Find where the given text appears and provide that cell's center as (x, y) coordinate. 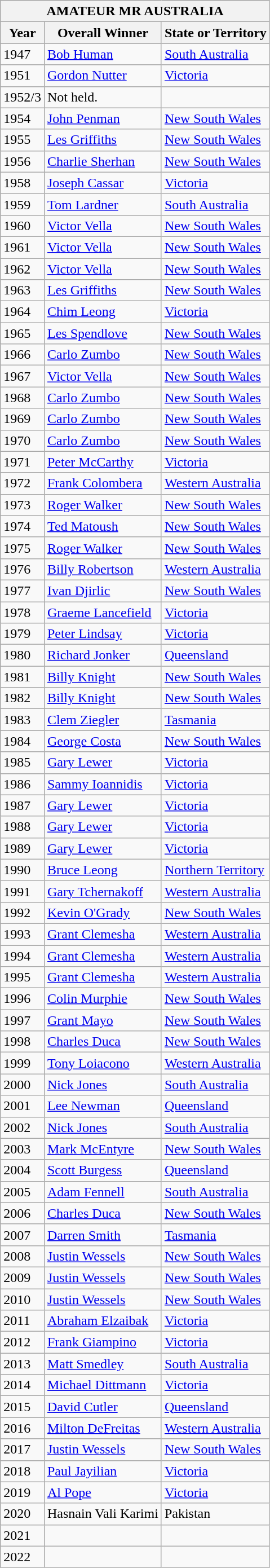
Pakistan (215, 1514)
1966 (23, 355)
Peter Lindsay (103, 634)
2021 (23, 1535)
1997 (23, 1020)
1956 (23, 161)
2010 (23, 1299)
Gordon Nutter (103, 76)
Northern Territory (215, 870)
1978 (23, 612)
2000 (23, 1085)
Ivan Djirlic (103, 591)
Frank Giampino (103, 1342)
2006 (23, 1213)
AMATEUR MR AUSTRALIA (135, 11)
1975 (23, 548)
Adam Fennell (103, 1192)
Clem Ziegler (103, 720)
David Cutler (103, 1407)
Tony Loiacono (103, 1063)
1981 (23, 677)
1955 (23, 140)
2022 (23, 1557)
1996 (23, 999)
1985 (23, 763)
1972 (23, 483)
1994 (23, 956)
Kevin O'Grady (103, 913)
1973 (23, 505)
1969 (23, 419)
2016 (23, 1428)
John Penman (103, 118)
Not held. (103, 97)
Al Pope (103, 1492)
Chim Leong (103, 312)
Ted Matoush (103, 526)
2011 (23, 1321)
2003 (23, 1149)
Scott Burgess (103, 1170)
1993 (23, 934)
Bob Human (103, 54)
1951 (23, 76)
Michael Dittmann (103, 1385)
2007 (23, 1235)
2002 (23, 1127)
1988 (23, 827)
Colin Murphie (103, 999)
1980 (23, 655)
1952/3 (23, 97)
1999 (23, 1063)
1982 (23, 698)
1961 (23, 247)
2001 (23, 1106)
1968 (23, 398)
2009 (23, 1278)
1959 (23, 204)
1998 (23, 1042)
1990 (23, 870)
1965 (23, 333)
1991 (23, 891)
George Costa (103, 741)
Overall Winner (103, 33)
Abraham Elzaibak (103, 1321)
Billy Robertson (103, 569)
2013 (23, 1364)
2004 (23, 1170)
Hasnain Vali Karimi (103, 1514)
1970 (23, 441)
1963 (23, 290)
Joseph Cassar (103, 183)
1977 (23, 591)
1958 (23, 183)
1960 (23, 226)
Grant Mayo (103, 1020)
1995 (23, 977)
2005 (23, 1192)
1989 (23, 848)
2020 (23, 1514)
1947 (23, 54)
Lee Newman (103, 1106)
1954 (23, 118)
1992 (23, 913)
1971 (23, 462)
1983 (23, 720)
2018 (23, 1471)
1967 (23, 376)
Sammy Ioannidis (103, 784)
Gary Tchernakoff (103, 891)
Graeme Lancefield (103, 612)
Paul Jayilian (103, 1471)
Bruce Leong (103, 870)
Charlie Sherhan (103, 161)
1987 (23, 805)
1974 (23, 526)
Les Spendlove (103, 333)
1964 (23, 312)
2012 (23, 1342)
Frank Colombera (103, 483)
1984 (23, 741)
2008 (23, 1256)
2015 (23, 1407)
1979 (23, 634)
Tom Lardner (103, 204)
1976 (23, 569)
2019 (23, 1492)
Mark McEntyre (103, 1149)
Richard Jonker (103, 655)
Year (23, 33)
Darren Smith (103, 1235)
State or Territory (215, 33)
1986 (23, 784)
Peter McCarthy (103, 462)
Milton DeFreitas (103, 1428)
2017 (23, 1450)
1962 (23, 269)
2014 (23, 1385)
Matt Smedley (103, 1364)
